Capture the cell that displays the provided text and extract its (x, y) central coordinate. 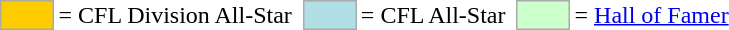
= CFL Division All-Star (175, 15)
= CFL All-Star (433, 15)
